Detect which cell encompasses the target text, then output its [X, Y] center coordinate. 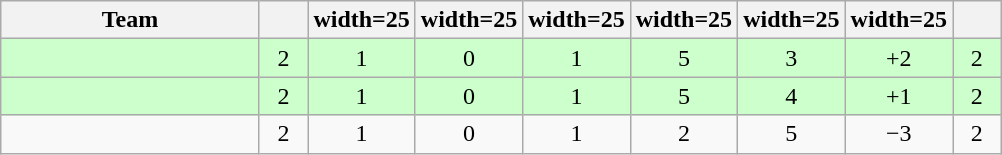
Team [130, 20]
+1 [898, 96]
−3 [898, 134]
3 [792, 58]
4 [792, 96]
+2 [898, 58]
